From the cell containing the given text, extract its center point as [X, Y] coordinate. 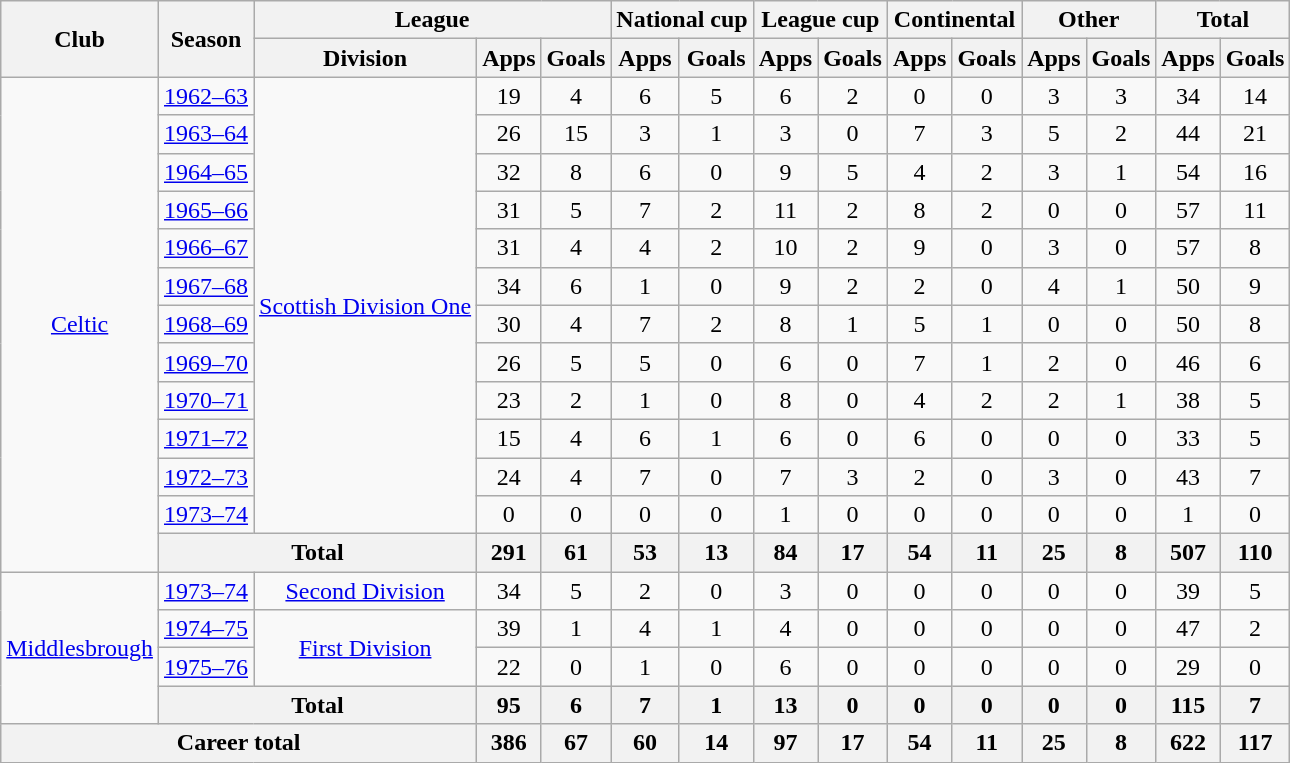
1966–67 [206, 248]
Season [206, 39]
19 [509, 96]
115 [1188, 705]
10 [785, 248]
67 [576, 743]
95 [509, 705]
Club [80, 39]
22 [509, 667]
61 [576, 553]
84 [785, 553]
53 [645, 553]
1969–70 [206, 362]
29 [1188, 667]
1962–63 [206, 96]
First Division [366, 648]
Division [366, 58]
60 [645, 743]
1972–73 [206, 477]
38 [1188, 400]
30 [509, 324]
1968–69 [206, 324]
291 [509, 553]
Celtic [80, 324]
1963–64 [206, 134]
1975–76 [206, 667]
622 [1188, 743]
33 [1188, 438]
Second Division [366, 591]
46 [1188, 362]
507 [1188, 553]
43 [1188, 477]
117 [1255, 743]
1964–65 [206, 172]
44 [1188, 134]
1970–71 [206, 400]
97 [785, 743]
Career total [239, 743]
League cup [820, 20]
1965–66 [206, 210]
21 [1255, 134]
47 [1188, 629]
24 [509, 477]
Scottish Division One [366, 306]
1974–75 [206, 629]
Middlesbrough [80, 648]
23 [509, 400]
1971–72 [206, 438]
League [432, 20]
Other [1089, 20]
386 [509, 743]
16 [1255, 172]
Continental [954, 20]
32 [509, 172]
1967–68 [206, 286]
110 [1255, 553]
National cup [682, 20]
